Find where the given text appears and provide that cell's center as [x, y] coordinate. 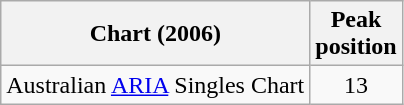
Chart (2006) [156, 34]
Peakposition [356, 34]
13 [356, 85]
Australian ARIA Singles Chart [156, 85]
